Locate the cell with the specified text and output its [X, Y] center coordinate. 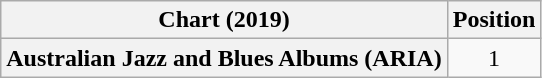
1 [494, 58]
Position [494, 20]
Chart (2019) [224, 20]
Australian Jazz and Blues Albums (ARIA) [224, 58]
